Identify which cell holds the provided text, then report its (X, Y) central coordinate. 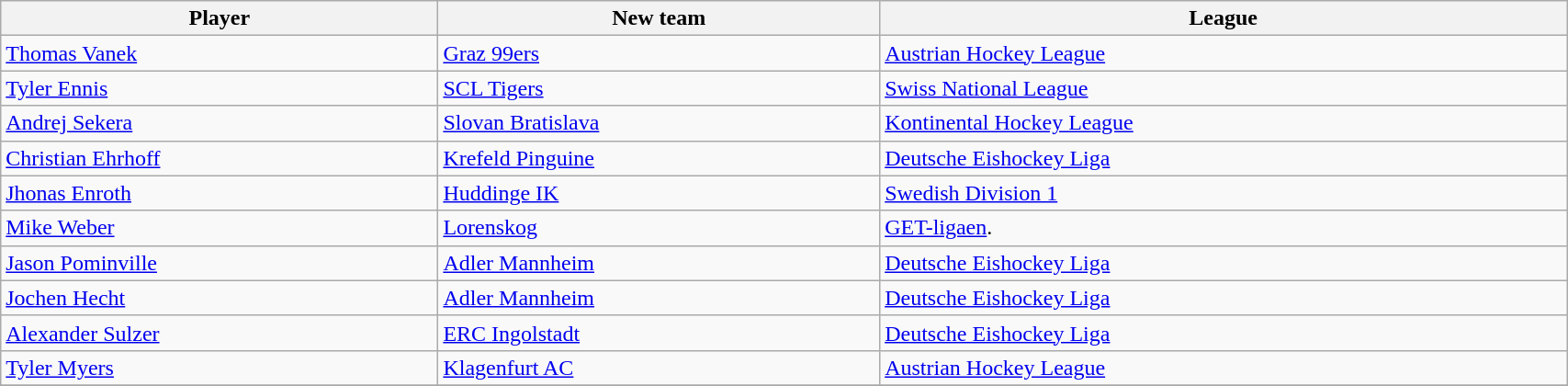
SCL Tigers (660, 88)
Lorenskog (660, 228)
Mike Weber (220, 228)
Swedish Division 1 (1224, 193)
GET-ligaen. (1224, 228)
Jochen Hecht (220, 298)
Swiss National League (1224, 88)
Huddinge IK (660, 193)
Andrej Sekera (220, 123)
Jason Pominville (220, 263)
Klagenfurt AC (660, 368)
Tyler Ennis (220, 88)
Jhonas Enroth (220, 193)
Thomas Vanek (220, 53)
Slovan Bratislava (660, 123)
League (1224, 18)
Kontinental Hockey League (1224, 123)
Player (220, 18)
Krefeld Pinguine (660, 158)
Tyler Myers (220, 368)
Graz 99ers (660, 53)
Alexander Sulzer (220, 333)
New team (660, 18)
Christian Ehrhoff (220, 158)
ERC Ingolstadt (660, 333)
